Find where the given text appears and provide that cell's center as [X, Y] coordinate. 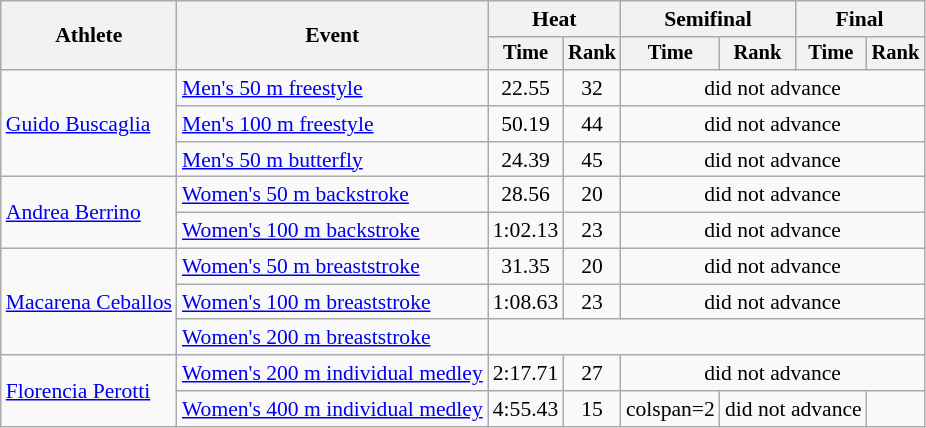
Final [860, 19]
4:55.43 [526, 409]
Men's 50 m butterfly [332, 160]
32 [592, 88]
Florencia Perotti [89, 390]
2:17.71 [526, 373]
15 [592, 409]
Athlete [89, 36]
Women's 400 m individual medley [332, 409]
Women's 50 m breaststroke [332, 267]
Women's 100 m backstroke [332, 231]
24.39 [526, 160]
Heat [554, 19]
Event [332, 36]
Macarena Ceballos [89, 302]
45 [592, 160]
Women's 100 m breaststroke [332, 302]
Women's 50 m backstroke [332, 195]
Semifinal [708, 19]
Women's 200 m individual medley [332, 373]
Women's 200 m breaststroke [332, 338]
Guido Buscaglia [89, 124]
27 [592, 373]
colspan=2 [670, 409]
1:02.13 [526, 231]
22.55 [526, 88]
31.35 [526, 267]
Men's 50 m freestyle [332, 88]
1:08.63 [526, 302]
44 [592, 124]
50.19 [526, 124]
Men's 100 m freestyle [332, 124]
28.56 [526, 195]
Andrea Berrino [89, 212]
